From the cell containing the given text, extract its center point as (x, y) coordinate. 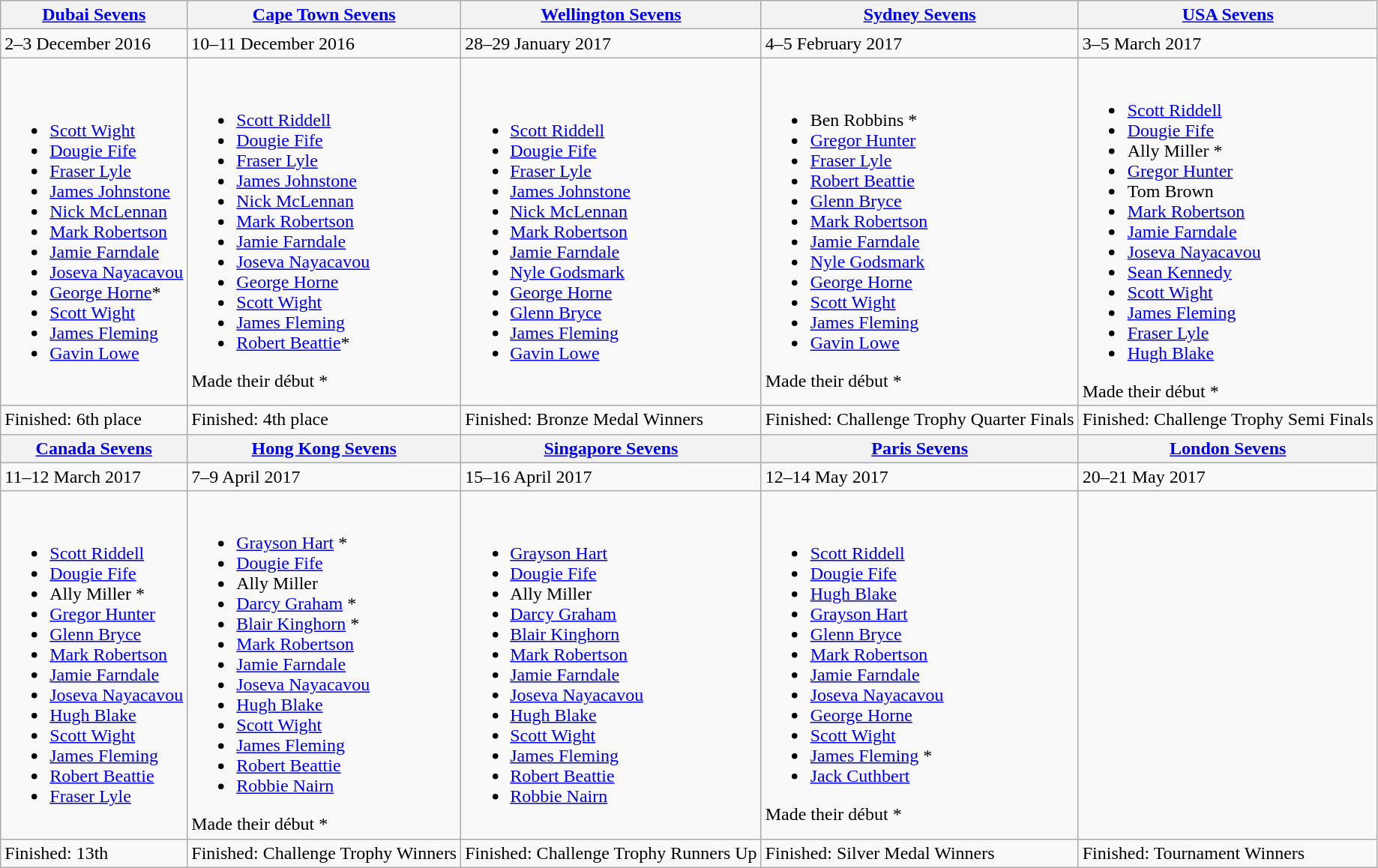
10–11 December 2016 (324, 43)
7–9 April 2017 (324, 477)
Canada Sevens (94, 448)
Sydney Sevens (919, 15)
Singapore Sevens (611, 448)
28–29 January 2017 (611, 43)
Finished: 4th place (324, 420)
4–5 February 2017 (919, 43)
11–12 March 2017 (94, 477)
Finished: Silver Medal Winners (919, 853)
Finished: Bronze Medal Winners (611, 420)
Hong Kong Sevens (324, 448)
Finished: 6th place (94, 420)
Wellington Sevens (611, 15)
15–16 April 2017 (611, 477)
Paris Sevens (919, 448)
London Sevens (1228, 448)
Finished: Challenge Trophy Semi Finals (1228, 420)
Finished: Challenge Trophy Quarter Finals (919, 420)
Finished: Tournament Winners (1228, 853)
Cape Town Sevens (324, 15)
2–3 December 2016 (94, 43)
Dubai Sevens (94, 15)
Finished: Challenge Trophy Winners (324, 853)
Finished: Challenge Trophy Runners Up (611, 853)
12–14 May 2017 (919, 477)
3–5 March 2017 (1228, 43)
20–21 May 2017 (1228, 477)
Finished: 13th (94, 853)
USA Sevens (1228, 15)
